Provide the (X, Y) coordinate of the cell's center where the given text is located.  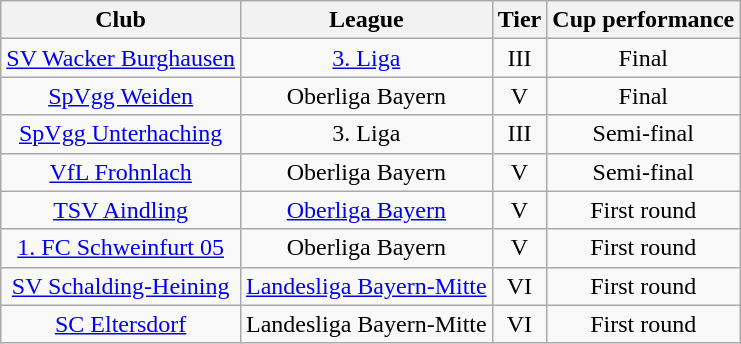
SC Eltersdorf (121, 324)
SV Schalding-Heining (121, 286)
Cup performance (644, 20)
League (367, 20)
SpVgg Unterhaching (121, 134)
SV Wacker Burghausen (121, 58)
1. FC Schweinfurt 05 (121, 248)
SpVgg Weiden (121, 96)
Tier (520, 20)
VfL Frohnlach (121, 172)
TSV Aindling (121, 210)
Club (121, 20)
